Pinpoint the cell where the given text exists, returning its (X, Y) midpoint coordinate. 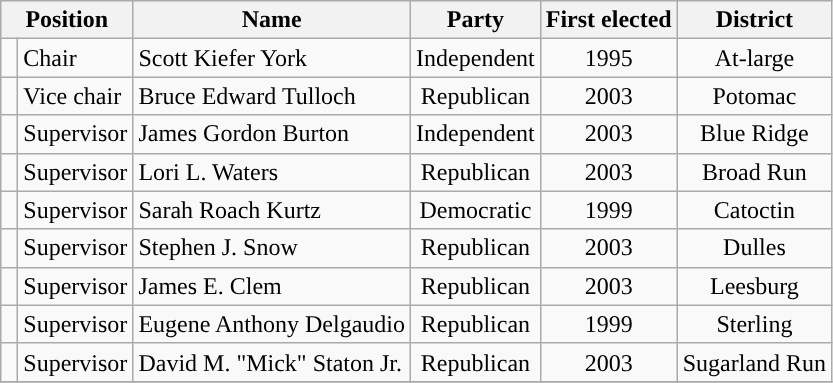
1995 (608, 58)
District (754, 20)
Eugene Anthony Delgaudio (272, 324)
James E. Clem (272, 286)
Catoctin (754, 210)
Sarah Roach Kurtz (272, 210)
Potomac (754, 96)
Stephen J. Snow (272, 248)
Democratic (476, 210)
David M. "Mick" Staton Jr. (272, 362)
James Gordon Burton (272, 134)
Position (67, 20)
Lori L. Waters (272, 172)
Name (272, 20)
Dulles (754, 248)
Bruce Edward Tulloch (272, 96)
Scott Kiefer York (272, 58)
Leesburg (754, 286)
Chair (76, 58)
Vice chair (76, 96)
Broad Run (754, 172)
Party (476, 20)
Blue Ridge (754, 134)
At-large (754, 58)
Sugarland Run (754, 362)
First elected (608, 20)
Sterling (754, 324)
